Return [x, y] of the center of cell containing provided text 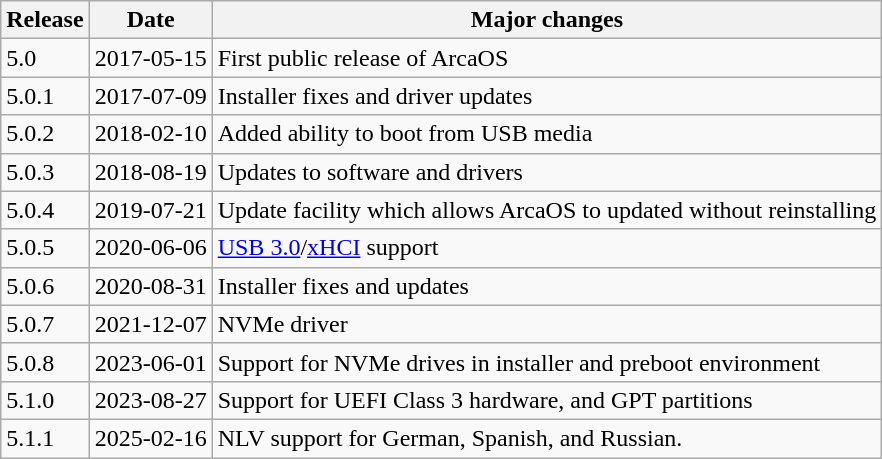
5.0.6 [45, 286]
2018-02-10 [150, 134]
2025-02-16 [150, 438]
5.0.7 [45, 324]
NLV support for German, Spanish, and Russian. [547, 438]
Installer fixes and updates [547, 286]
5.0.3 [45, 172]
2020-06-06 [150, 248]
Installer fixes and driver updates [547, 96]
Major changes [547, 20]
5.0 [45, 58]
Added ability to boot from USB media [547, 134]
5.0.4 [45, 210]
2019-07-21 [150, 210]
USB 3.0/xHCI support [547, 248]
Support for UEFI Class 3 hardware, and GPT partitions [547, 400]
Update facility which allows ArcaOS to updated without reinstalling [547, 210]
2021-12-07 [150, 324]
2017-07-09 [150, 96]
2017-05-15 [150, 58]
5.0.8 [45, 362]
5.1.1 [45, 438]
Release [45, 20]
Support for NVMe drives in installer and preboot environment [547, 362]
First public release of ArcaOS [547, 58]
Updates to software and drivers [547, 172]
5.0.1 [45, 96]
NVMe driver [547, 324]
2018-08-19 [150, 172]
5.1.0 [45, 400]
5.0.5 [45, 248]
5.0.2 [45, 134]
2023-08-27 [150, 400]
Date [150, 20]
2020-08-31 [150, 286]
2023-06-01 [150, 362]
